Determine the [X, Y] coordinate at the center of the cell enclosing the given text.  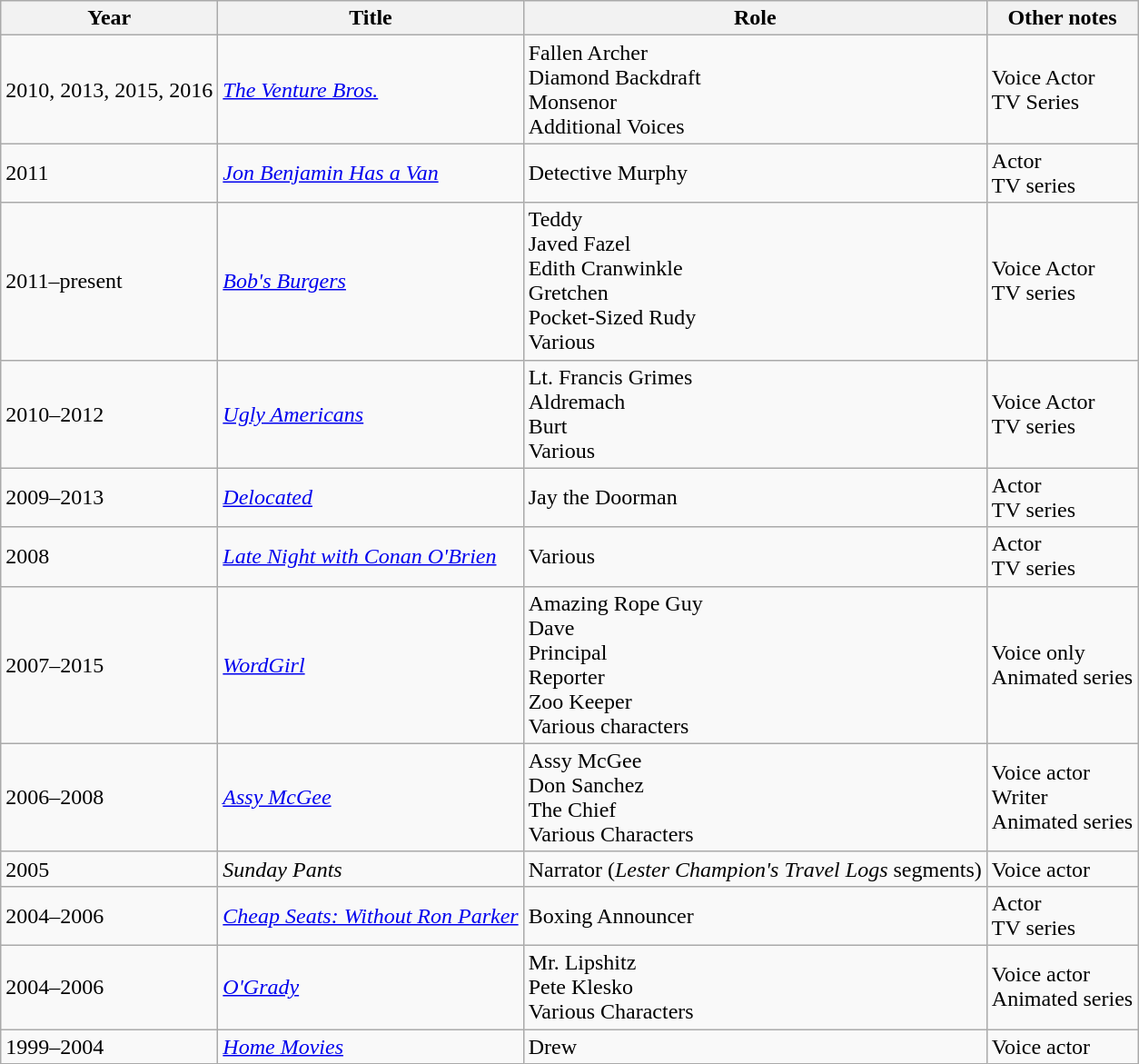
2011 [109, 173]
Amazing Rope GuyDavePrincipalReporterZoo KeeperVarious characters [755, 665]
2005 [109, 869]
Drew [755, 1046]
Jon Benjamin Has a Van [371, 173]
2011–present [109, 282]
Lt. Francis GrimesAldremachBurtVarious [755, 414]
Mr. LipshitzPete KleskoVarious Characters [755, 987]
WordGirl [371, 665]
O'Grady [371, 987]
2007–2015 [109, 665]
Year [109, 18]
Ugly Americans [371, 414]
Cheap Seats: Without Ron Parker [371, 916]
Detective Murphy [755, 173]
Fallen ArcherDiamond BackdraftMonsenorAdditional Voices [755, 89]
Various [755, 556]
2008 [109, 556]
Boxing Announcer [755, 916]
2009–2013 [109, 498]
Home Movies [371, 1046]
Voice ActorTV Series [1062, 89]
Title [371, 18]
Late Night with Conan O'Brien [371, 556]
Voice onlyAnimated series [1062, 665]
Delocated [371, 498]
The Venture Bros. [371, 89]
Bob's Burgers [371, 282]
Voice actorWriterAnimated series [1062, 798]
Other notes [1062, 18]
Jay the Doorman [755, 498]
TeddyJaved FazelEdith CranwinkleGretchenPocket-Sized RudyVarious [755, 282]
Assy McGee [371, 798]
2010, 2013, 2015, 2016 [109, 89]
2006–2008 [109, 798]
Role [755, 18]
2010–2012 [109, 414]
Voice actorAnimated series [1062, 987]
1999–2004 [109, 1046]
Assy McGeeDon SanchezThe ChiefVarious Characters [755, 798]
Sunday Pants [371, 869]
Narrator (Lester Champion's Travel Logs segments) [755, 869]
